Locate the cell with the specified text and output its [X, Y] center coordinate. 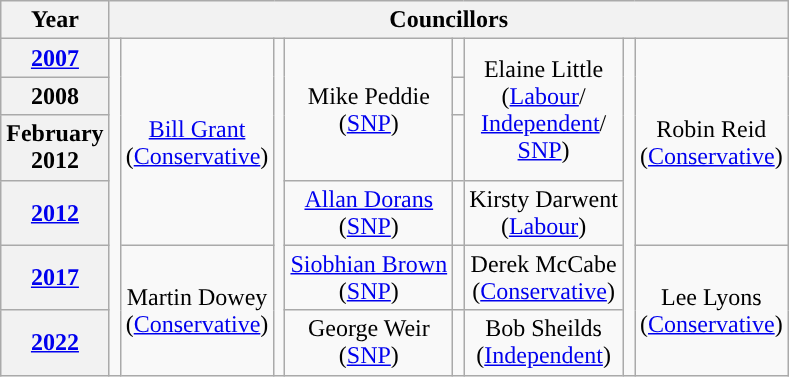
Robin Reid(Conservative) [711, 142]
Year [55, 20]
2007 [55, 58]
Kirsty Darwent(Labour) [544, 212]
2017 [55, 278]
Siobhian Brown(SNP) [369, 278]
2022 [55, 342]
Martin Dowey(Conservative) [197, 310]
George Weir(SNP) [369, 342]
Mike Peddie(SNP) [369, 110]
Councillors [448, 20]
2008 [55, 96]
Elaine Little(Labour/Independent/SNP) [544, 110]
Bob Sheilds(Independent) [544, 342]
Lee Lyons(Conservative) [711, 310]
Allan Dorans(SNP) [369, 212]
Bill Grant(Conservative) [197, 142]
February2012 [55, 148]
2012 [55, 212]
Derek McCabe(Conservative) [544, 278]
